Output the [x, y] coordinate of the center of the cell containing the given text.  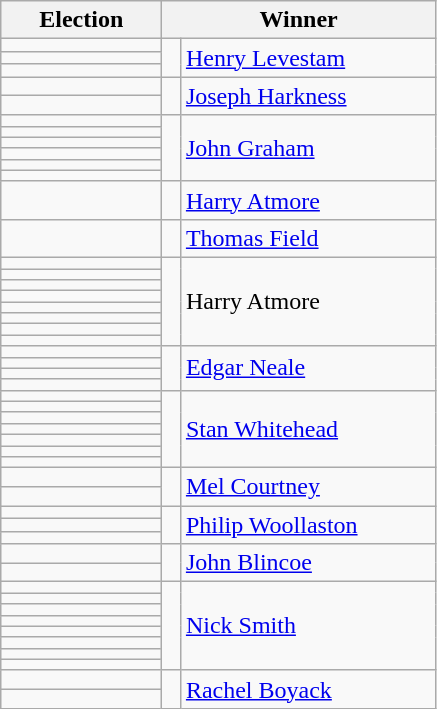
Mel Courtney [308, 487]
Rachel Boyack [308, 689]
Thomas Field [308, 238]
Edgar Neale [308, 368]
Joseph Harkness [308, 96]
John Blincoe [308, 563]
John Graham [308, 148]
Election [82, 20]
Winner [299, 20]
Henry Levestam [308, 58]
Nick Smith [308, 626]
Philip Woollaston [308, 525]
Stan Whitehead [308, 428]
